Return the (X, Y) coordinate for the center point of the cell that contains the specified text.  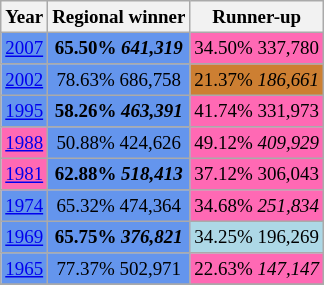
77.37% 502,971 (119, 269)
22.63% 147,147 (257, 269)
78.63% 686,758 (119, 79)
34.25% 196,269 (257, 237)
Regional winner (119, 16)
21.37% 186,661 (257, 79)
34.50% 337,780 (257, 48)
41.74% 331,973 (257, 111)
65.75% 376,821 (119, 237)
1974 (24, 206)
37.12% 306,043 (257, 174)
1988 (24, 143)
65.50% 641,319 (119, 48)
1969 (24, 237)
Year (24, 16)
62.88% 518,413 (119, 174)
34.68% 251,834 (257, 206)
50.88% 424,626 (119, 143)
1981 (24, 174)
1995 (24, 111)
2002 (24, 79)
1965 (24, 269)
Runner-up (257, 16)
49.12% 409,929 (257, 143)
65.32% 474,364 (119, 206)
58.26% 463,391 (119, 111)
2007 (24, 48)
